Output the (x, y) coordinate of the center of the cell containing the given text.  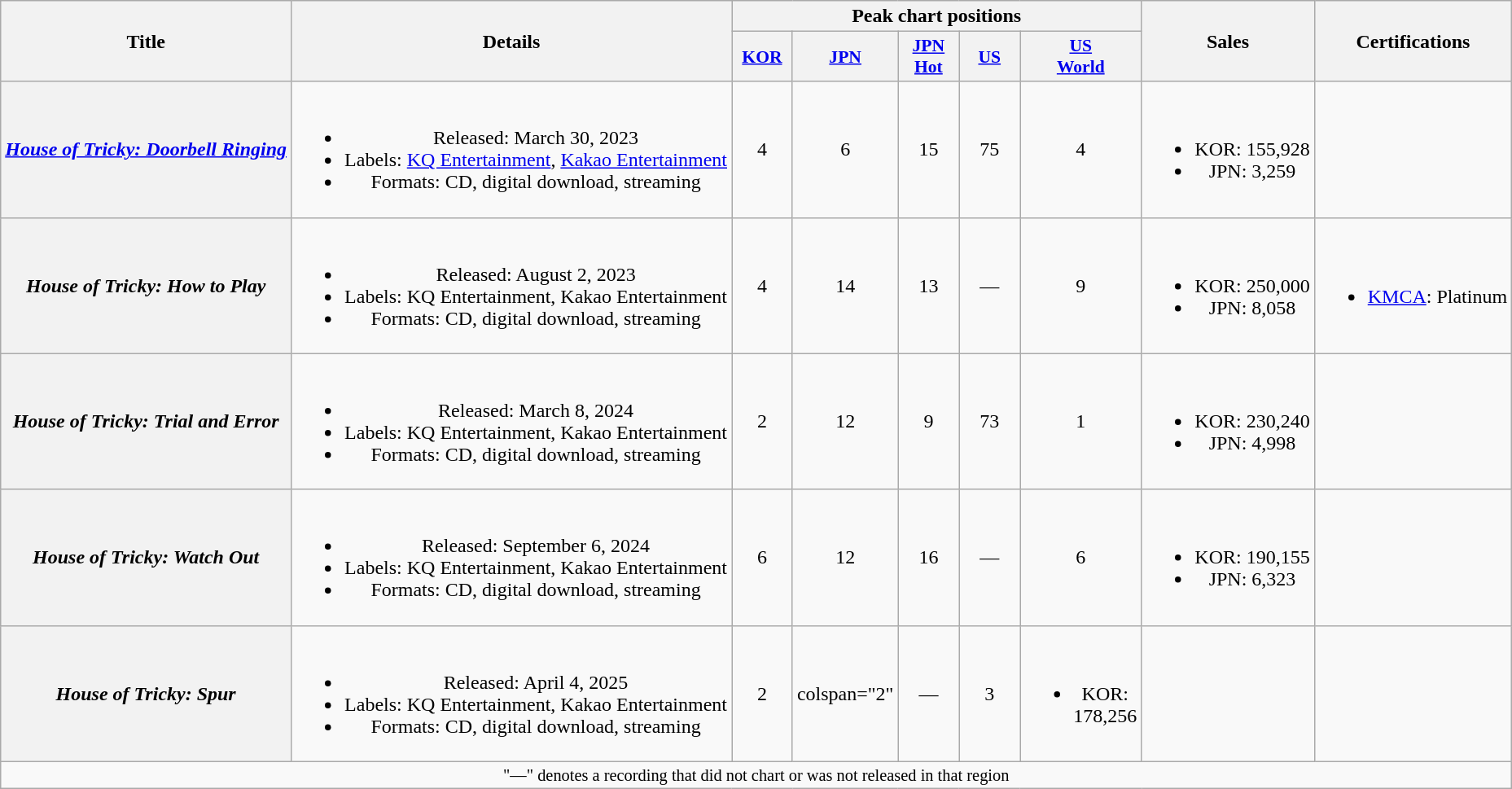
JPNHot (928, 57)
16 (928, 557)
House of Tricky: Watch Out (147, 557)
15 (928, 150)
KOR: 178,256 (1081, 694)
KOR: 190,155JPN: 6,323 (1228, 557)
73 (990, 422)
Released: September 6, 2024Labels: KQ Entertainment, Kakao EntertainmentFormats: CD, digital download, streaming (511, 557)
Released: March 8, 2024Labels: KQ Entertainment, Kakao EntertainmentFormats: CD, digital download, streaming (511, 422)
"—" denotes a recording that did not chart or was not released in that region (756, 775)
Details (511, 41)
Title (147, 41)
Released: August 2, 2023Labels: KQ Entertainment, Kakao EntertainmentFormats: CD, digital download, streaming (511, 285)
Released: April 4, 2025Labels: KQ Entertainment, Kakao EntertainmentFormats: CD, digital download, streaming (511, 694)
JPN (845, 57)
3 (990, 694)
KOR: 250,000JPN: 8,058 (1228, 285)
House of Tricky: How to Play (147, 285)
USWorld (1081, 57)
14 (845, 285)
KOR: 230,240JPN: 4,998 (1228, 422)
Certifications (1413, 41)
Peak chart positions (936, 16)
KMCA: Platinum (1413, 285)
Released: March 30, 2023Labels: KQ Entertainment, Kakao EntertainmentFormats: CD, digital download, streaming (511, 150)
Sales (1228, 41)
House of Tricky: Trial and Error (147, 422)
House of Tricky: Spur (147, 694)
KOR (762, 57)
US (990, 57)
75 (990, 150)
13 (928, 285)
colspan="2" (845, 694)
KOR: 155,928JPN: 3,259 (1228, 150)
House of Tricky: Doorbell Ringing (147, 150)
1 (1081, 422)
